Scan for the cell matching the given text and deliver its [X, Y] coordinate at center. 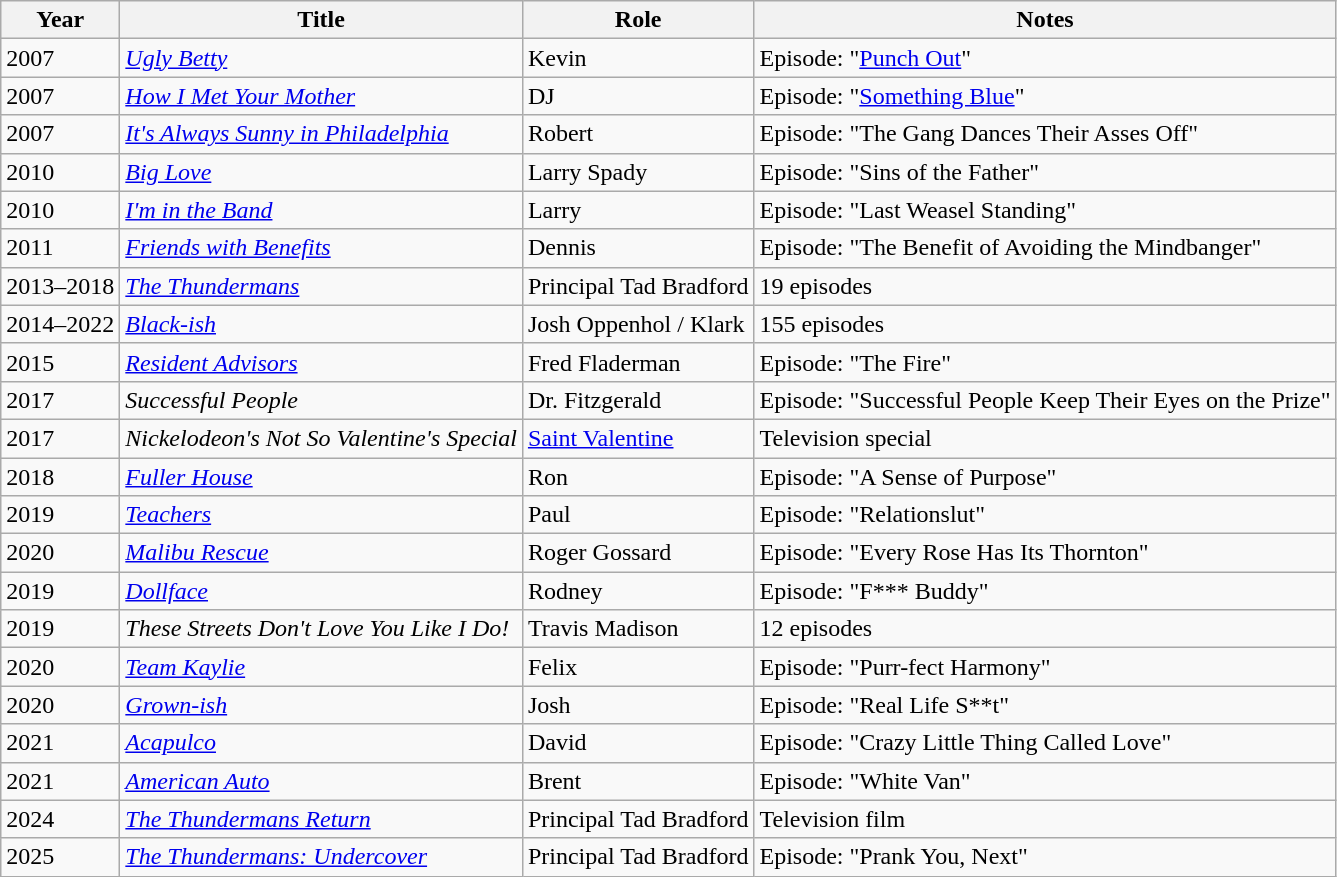
Episode: "Last Weasel Standing" [1045, 210]
2018 [60, 477]
2011 [60, 248]
Dennis [638, 248]
Robert [638, 134]
Episode: "Sins of the Father" [1045, 172]
Larry Spady [638, 172]
Notes [1045, 20]
David [638, 743]
Resident Advisors [322, 362]
I'm in the Band [322, 210]
12 episodes [1045, 629]
Television film [1045, 819]
Larry [638, 210]
Nickelodeon's Not So Valentine's Special [322, 438]
Episode: "Purr-fect Harmony" [1045, 667]
Saint Valentine [638, 438]
Black-ish [322, 324]
Kevin [638, 58]
DJ [638, 96]
Episode: "Relationslut" [1045, 515]
Big Love [322, 172]
Josh Oppenhol / Klark [638, 324]
Roger Gossard [638, 553]
Television special [1045, 438]
Episode: "White Van" [1045, 781]
The Thundermans [322, 286]
Episode: "F*** Buddy" [1045, 591]
The Thundermans: Undercover [322, 857]
Team Kaylie [322, 667]
It's Always Sunny in Philadelphia [322, 134]
Episode: "Every Rose Has Its Thornton" [1045, 553]
Grown-ish [322, 705]
Episode: "A Sense of Purpose" [1045, 477]
American Auto [322, 781]
19 episodes [1045, 286]
Role [638, 20]
Malibu Rescue [322, 553]
Episode: "The Benefit of Avoiding the Mindbanger" [1045, 248]
Brent [638, 781]
Episode: "Something Blue" [1045, 96]
Episode: "The Gang Dances Their Asses Off" [1045, 134]
Year [60, 20]
Dr. Fitzgerald [638, 400]
Acapulco [322, 743]
2024 [60, 819]
Episode: "Prank You, Next" [1045, 857]
The Thundermans Return [322, 819]
Episode: "Real Life S**t" [1045, 705]
Episode: "Punch Out" [1045, 58]
2014–2022 [60, 324]
These Streets Don't Love You Like I Do! [322, 629]
Episode: "The Fire" [1045, 362]
155 episodes [1045, 324]
2013–2018 [60, 286]
Josh [638, 705]
Dollface [322, 591]
2015 [60, 362]
Travis Madison [638, 629]
Fuller House [322, 477]
Felix [638, 667]
Rodney [638, 591]
How I Met Your Mother [322, 96]
Friends with Benefits [322, 248]
Episode: "Crazy Little Thing Called Love" [1045, 743]
2025 [60, 857]
Successful People [322, 400]
Ugly Betty [322, 58]
Paul [638, 515]
Fred Fladerman [638, 362]
Title [322, 20]
Episode: "Successful People Keep Their Eyes on the Prize" [1045, 400]
Ron [638, 477]
Teachers [322, 515]
